Output the [X, Y] coordinate of the center of the cell containing the given text.  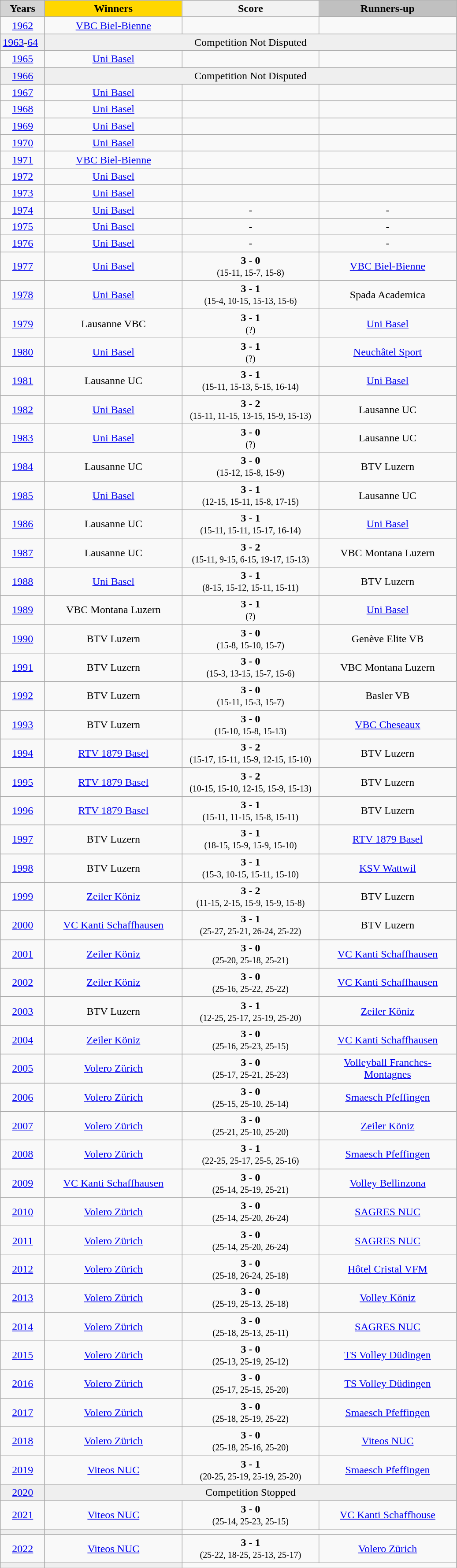
3 - 1(12-25, 25-17, 25-19, 25-20) [250, 1011]
1970 [23, 143]
1972 [23, 176]
3 - 0(25-17, 25-21, 25-23) [250, 1069]
Score [250, 9]
1977 [23, 266]
3 - 1(8-15, 15-12, 15-11, 15-11) [250, 581]
1984 [23, 467]
2000 [23, 925]
Volleyball Franches-Montagnes [388, 1069]
2020 [23, 1492]
3 - 2(10-15, 15-10, 12-15, 15-9, 15-13) [250, 782]
3 - 0(25-19, 25-13, 25-18) [250, 1298]
3 - 0(?) [250, 438]
2002 [23, 982]
1974 [23, 210]
3 - 0(25-16, 25-22, 25-22) [250, 982]
Spada Academica [388, 295]
3 - 1(15-11, 11-15, 15-8, 15-11) [250, 810]
1962 [23, 26]
3 - 0(15-3, 13-15, 15-7, 15-6) [250, 668]
Lausanne VBC [114, 323]
3 - 0(15-12, 15-8, 15-9) [250, 467]
1966 [23, 76]
2012 [23, 1269]
1997 [23, 839]
3 - 2(15-17, 15-11, 15-9, 12-15, 15-10) [250, 753]
2016 [23, 1384]
2006 [23, 1097]
1993 [23, 725]
2011 [23, 1240]
3 - 0(25-14, 25-19, 25-21) [250, 1183]
3 - 2(11-15, 2-15, 15-9, 15-9, 15-8) [250, 897]
3 - 0(15-11, 15-3, 15-7) [250, 696]
1975 [23, 227]
3 - 0(15-8, 15-10, 15-7) [250, 639]
3 - 1(18-15, 15-9, 15-9, 15-10) [250, 839]
3 - 1(20-25, 25-19, 25-19, 25-20) [250, 1469]
Volley Bellinzona [388, 1183]
1982 [23, 410]
2017 [23, 1412]
1989 [23, 610]
1963-64 [23, 42]
3 - 0(25-18, 25-19, 25-22) [250, 1412]
1995 [23, 782]
1971 [23, 159]
3 - 1(15-3, 10-15, 15-11, 15-10) [250, 868]
3 - 0(25-14, 25-23, 25-15) [250, 1515]
3 - 1(12-15, 15-11, 15-8, 17-15) [250, 495]
3 - 1(22-25, 25-17, 25-5, 25-16) [250, 1155]
2022 [23, 1549]
3 - 1(15-11, 15-13, 5-15, 16-14) [250, 381]
3 - 0(25-18, 25-16, 25-20) [250, 1441]
2019 [23, 1469]
Competition Stopped [250, 1492]
1990 [23, 639]
1996 [23, 810]
2001 [23, 954]
Volley Köniz [388, 1298]
2015 [23, 1355]
3 - 0(25-20, 25-18, 25-21) [250, 954]
1967 [23, 92]
3 - 0(15-11, 15-7, 15-8) [250, 266]
2007 [23, 1126]
3 - 1(15-11, 15-11, 15-17, 16-14) [250, 524]
KSV Wattwil [388, 868]
3 - 0(25-16, 25-23, 25-15) [250, 1039]
3 - 2(15-11, 11-15, 13-15, 15-9, 15-13) [250, 410]
2009 [23, 1183]
2005 [23, 1069]
1968 [23, 109]
2018 [23, 1441]
3 - 1(25-27, 25-21, 26-24, 25-22) [250, 925]
1973 [23, 193]
1976 [23, 244]
3 - 1(25-22, 18-25, 25-13, 25-17) [250, 1549]
1978 [23, 295]
Years [23, 9]
3 - 0(15-10, 15-8, 15-13) [250, 725]
3 - 0(25-18, 25-13, 25-11) [250, 1327]
3 - 0(25-15, 25-10, 25-14) [250, 1097]
1986 [23, 524]
Neuchâtel Sport [388, 352]
3 - 2(15-11, 9-15, 6-15, 19-17, 15-13) [250, 552]
1983 [23, 438]
1969 [23, 126]
Genève Elite VB [388, 639]
2010 [23, 1212]
VC Kanti Schaffhouse [388, 1515]
3 - 0(25-17, 25-15, 25-20) [250, 1384]
Runners-up [388, 9]
3 - 0(25-21, 25-10, 25-20) [250, 1126]
Winners [114, 9]
3 - 1(15-4, 10-15, 15-13, 15-6) [250, 295]
1994 [23, 753]
1991 [23, 668]
2021 [23, 1515]
2004 [23, 1039]
1981 [23, 381]
1998 [23, 868]
1999 [23, 897]
3 - 0(25-13, 25-19, 25-12) [250, 1355]
2013 [23, 1298]
1992 [23, 696]
VBC Cheseaux [388, 725]
2008 [23, 1155]
1988 [23, 581]
Basler VB [388, 696]
1980 [23, 352]
Hôtel Cristal VFM [388, 1269]
1985 [23, 495]
3 - 0(25-18, 26-24, 25-18) [250, 1269]
2003 [23, 1011]
1965 [23, 59]
1979 [23, 323]
1987 [23, 552]
2014 [23, 1327]
